From the cell containing the given text, extract its center point as [x, y] coordinate. 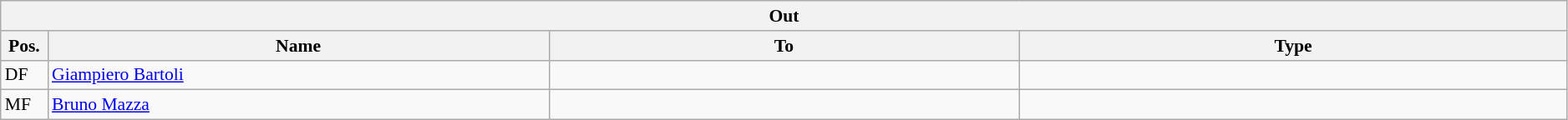
Pos. [24, 46]
Bruno Mazza [298, 105]
MF [24, 105]
To [784, 46]
Giampiero Bartoli [298, 75]
DF [24, 75]
Name [298, 46]
Out [784, 16]
Type [1293, 46]
